Find where the given text appears and provide that cell's center as [x, y] coordinate. 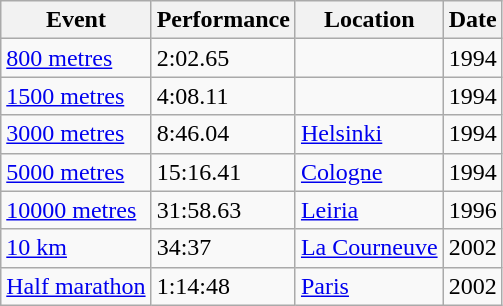
8:46.04 [223, 134]
10 km [76, 248]
4:08.11 [223, 96]
Cologne [369, 172]
1500 metres [76, 96]
3000 metres [76, 134]
2:02.65 [223, 58]
Performance [223, 20]
34:37 [223, 248]
31:58.63 [223, 210]
Leiria [369, 210]
Date [472, 20]
5000 metres [76, 172]
800 metres [76, 58]
La Courneuve [369, 248]
Helsinki [369, 134]
15:16.41 [223, 172]
10000 metres [76, 210]
1:14:48 [223, 286]
1996 [472, 210]
Half marathon [76, 286]
Event [76, 20]
Location [369, 20]
Paris [369, 286]
